Find where the given text appears and provide that cell's center as [X, Y] coordinate. 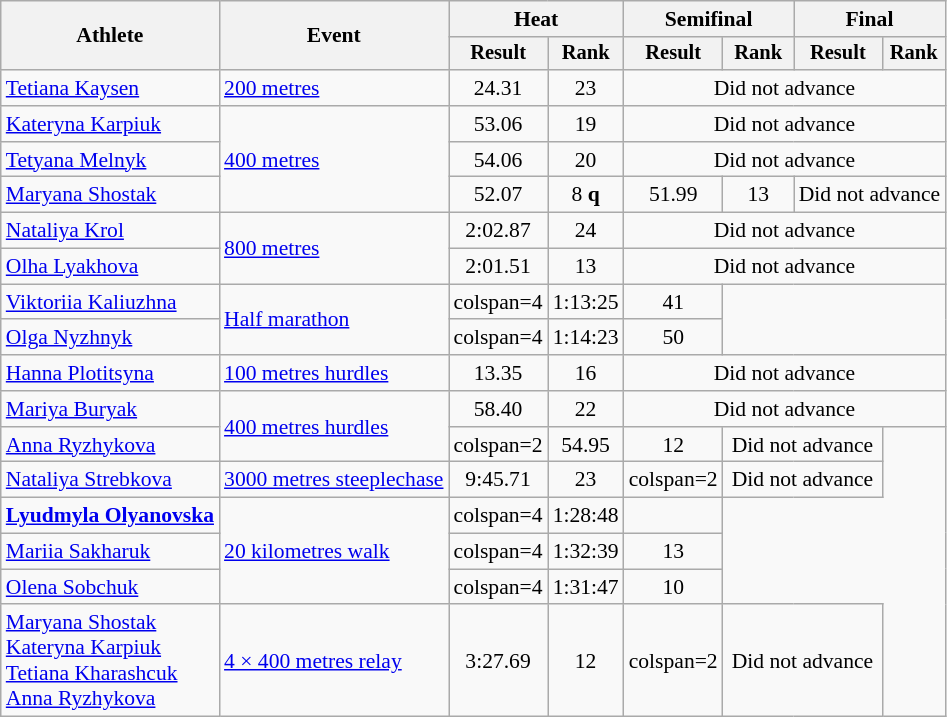
Viktoriia Kaliuzhna [110, 302]
52.07 [498, 195]
2:01.51 [498, 267]
Nataliya Krol [110, 231]
Semifinal [709, 19]
20 kilometres walk [334, 552]
1:32:39 [586, 552]
54.06 [498, 160]
1:14:23 [586, 338]
Lyudmyla Olyanovska [110, 516]
22 [586, 409]
Kateryna Karpiuk [110, 124]
400 metres [334, 160]
800 metres [334, 248]
1:28:48 [586, 516]
Olena Sobchuk [110, 587]
Athlete [110, 36]
24.31 [498, 88]
Tetyana Melnyk [110, 160]
51.99 [674, 195]
Anna Ryzhykova [110, 445]
100 metres hurdles [334, 373]
2:02.87 [498, 231]
400 metres hurdles [334, 426]
200 metres [334, 88]
50 [674, 338]
10 [674, 587]
19 [586, 124]
41 [674, 302]
Half marathon [334, 320]
1:31:47 [586, 587]
Maryana Shostak [110, 195]
Final [870, 19]
Mariya Buryak [110, 409]
54.95 [586, 445]
3:27.69 [498, 661]
58.40 [498, 409]
Event [334, 36]
53.06 [498, 124]
Hanna Plotitsyna [110, 373]
20 [586, 160]
Maryana ShostakKateryna KarpiukTetiana KharashcukAnna Ryzhykova [110, 661]
Mariia Sakharuk [110, 552]
16 [586, 373]
1:13:25 [586, 302]
13.35 [498, 373]
Olha Lyakhova [110, 267]
24 [586, 231]
4 × 400 metres relay [334, 661]
Heat [536, 19]
Olga Nyzhnyk [110, 338]
Nataliya Strebkova [110, 480]
3000 metres steeplechase [334, 480]
Tetiana Kaysen [110, 88]
9:45.71 [498, 480]
8 q [586, 195]
